Provide the [X, Y] coordinate of the cell's center where the given text is located.  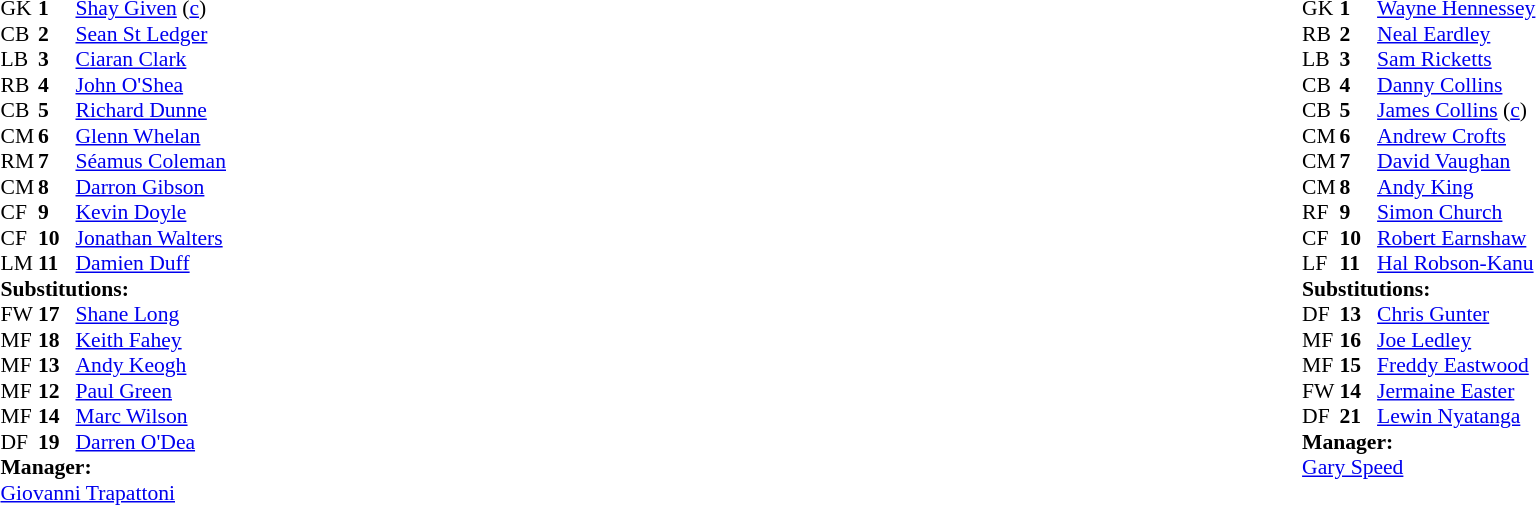
Chris Gunter [1456, 315]
Séamus Coleman [151, 161]
David Vaughan [1456, 161]
Kevin Doyle [151, 213]
Gary Speed [1418, 467]
21 [1359, 417]
16 [1359, 340]
RM [19, 161]
Andy Keogh [151, 365]
Glenn Whelan [151, 136]
Marc Wilson [151, 417]
Darren O'Dea [151, 442]
Hal Robson-Kanu [1456, 263]
Darron Gibson [151, 187]
Sam Ricketts [1456, 59]
Neal Eardley [1456, 34]
Joe Ledley [1456, 340]
Jermaine Easter [1456, 391]
LM [19, 263]
Ciaran Clark [151, 59]
Damien Duff [151, 263]
19 [57, 442]
15 [1359, 365]
Paul Green [151, 391]
Richard Dunne [151, 111]
12 [57, 391]
Andy King [1456, 187]
James Collins (c) [1456, 111]
17 [57, 315]
Shane Long [151, 315]
Robert Earnshaw [1456, 238]
Simon Church [1456, 213]
RF [1321, 213]
Danny Collins [1456, 85]
18 [57, 340]
Andrew Crofts [1456, 136]
Keith Fahey [151, 340]
LF [1321, 263]
Lewin Nyatanga [1456, 417]
Sean St Ledger [151, 34]
Freddy Eastwood [1456, 365]
John O'Shea [151, 85]
Jonathan Walters [151, 238]
